Detect which cell encompasses the target text, then output its (X, Y) center coordinate. 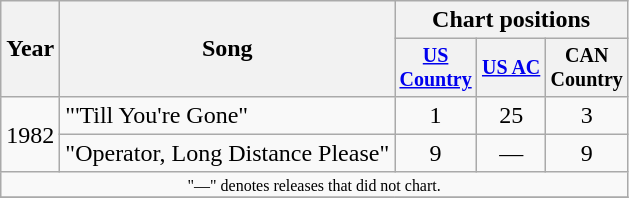
1 (436, 115)
"—" denotes releases that did not chart. (314, 184)
US AC (510, 68)
— (510, 153)
1982 (30, 134)
CAN Country (587, 68)
"'Till You're Gone" (228, 115)
Chart positions (512, 20)
Song (228, 49)
3 (587, 115)
Year (30, 49)
US Country (436, 68)
25 (510, 115)
"Operator, Long Distance Please" (228, 153)
